Return the (X, Y) coordinate for the center point of the cell that contains the specified text.  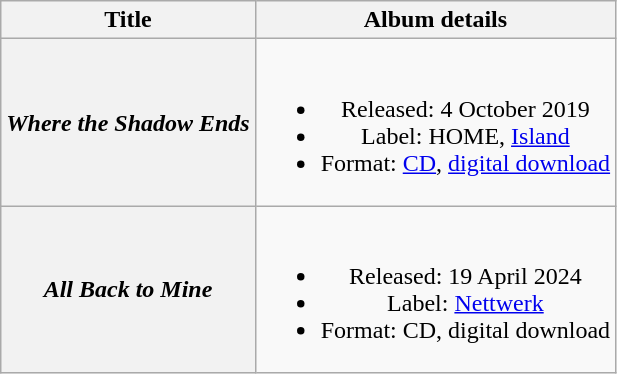
Released: 19 April 2024Label: NettwerkFormat: CD, digital download (435, 290)
Album details (435, 20)
Title (128, 20)
All Back to Mine (128, 290)
Where the Shadow Ends (128, 122)
Released: 4 October 2019Label: HOME, IslandFormat: CD, digital download (435, 122)
